Search for the cell housing the specified text and yield its [X, Y] center coordinate. 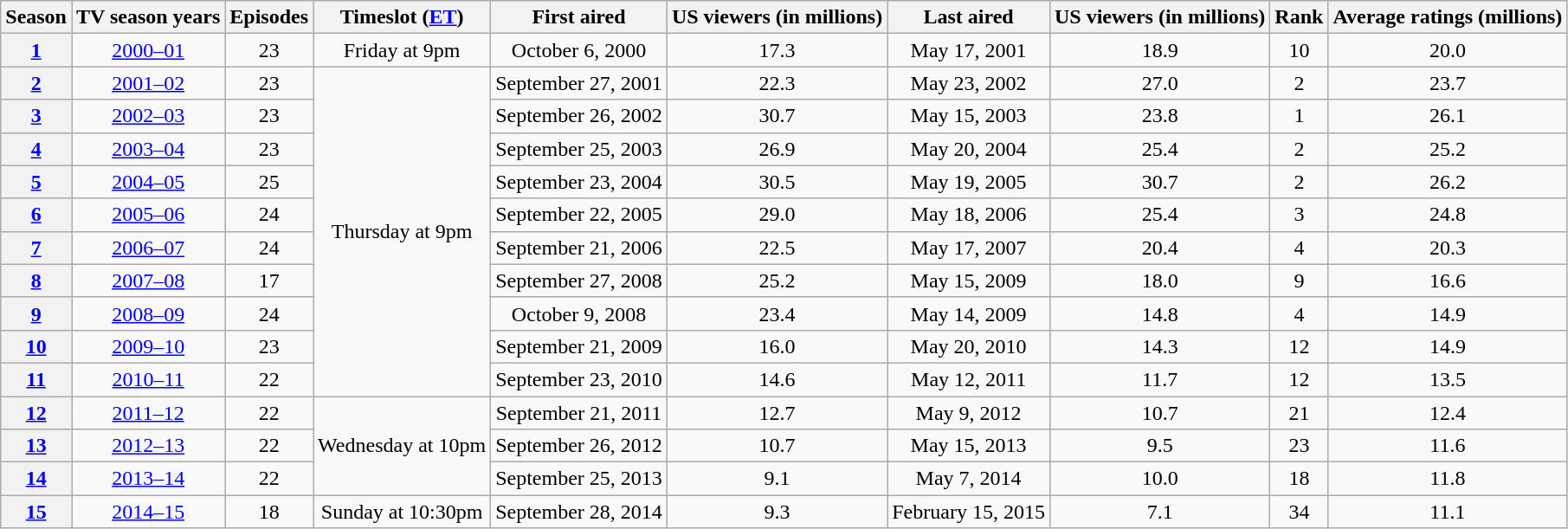
September 25, 2003 [579, 149]
14.6 [777, 379]
May 14, 2009 [969, 313]
September 23, 2010 [579, 379]
30.5 [777, 182]
May 7, 2014 [969, 479]
9.3 [777, 512]
2004–05 [147, 182]
September 21, 2009 [579, 346]
October 9, 2008 [579, 313]
2001–02 [147, 83]
26.1 [1448, 116]
10.0 [1159, 479]
17.3 [777, 50]
16.0 [777, 346]
2012–13 [147, 446]
2007–08 [147, 281]
17 [269, 281]
Episodes [269, 17]
13.5 [1448, 379]
2009–10 [147, 346]
May 20, 2010 [969, 346]
May 17, 2001 [969, 50]
12.7 [777, 413]
22.3 [777, 83]
24.8 [1448, 215]
12.4 [1448, 413]
27.0 [1159, 83]
October 6, 2000 [579, 50]
Last aired [969, 17]
2006–07 [147, 248]
14 [36, 479]
15 [36, 512]
September 25, 2013 [579, 479]
May 19, 2005 [969, 182]
6 [36, 215]
34 [1299, 512]
26.2 [1448, 182]
23.8 [1159, 116]
5 [36, 182]
18.9 [1159, 50]
23.7 [1448, 83]
February 15, 2015 [969, 512]
20.3 [1448, 248]
21 [1299, 413]
8 [36, 281]
May 15, 2009 [969, 281]
20.0 [1448, 50]
2002–03 [147, 116]
Average ratings (millions) [1448, 17]
9.5 [1159, 446]
2011–12 [147, 413]
September 26, 2012 [579, 446]
Timeslot (ET) [402, 17]
14.8 [1159, 313]
14.3 [1159, 346]
2000–01 [147, 50]
Season [36, 17]
Wednesday at 10pm [402, 446]
11.7 [1159, 379]
25 [269, 182]
September 27, 2001 [579, 83]
23.4 [777, 313]
Sunday at 10:30pm [402, 512]
September 28, 2014 [579, 512]
May 23, 2002 [969, 83]
7 [36, 248]
18.0 [1159, 281]
May 15, 2013 [969, 446]
2008–09 [147, 313]
TV season years [147, 17]
13 [36, 446]
29.0 [777, 215]
Thursday at 9pm [402, 232]
2014–15 [147, 512]
2005–06 [147, 215]
September 21, 2006 [579, 248]
22.5 [777, 248]
May 15, 2003 [969, 116]
11.6 [1448, 446]
September 26, 2002 [579, 116]
26.9 [777, 149]
7.1 [1159, 512]
September 22, 2005 [579, 215]
20.4 [1159, 248]
11.1 [1448, 512]
2003–04 [147, 149]
May 20, 2004 [969, 149]
11 [36, 379]
September 23, 2004 [579, 182]
11.8 [1448, 479]
May 9, 2012 [969, 413]
First aired [579, 17]
Friday at 9pm [402, 50]
2010–11 [147, 379]
9.1 [777, 479]
September 21, 2011 [579, 413]
May 12, 2011 [969, 379]
September 27, 2008 [579, 281]
May 18, 2006 [969, 215]
Rank [1299, 17]
May 17, 2007 [969, 248]
2013–14 [147, 479]
16.6 [1448, 281]
